Determine the (X, Y) coordinate at the center of the cell enclosing the given text.  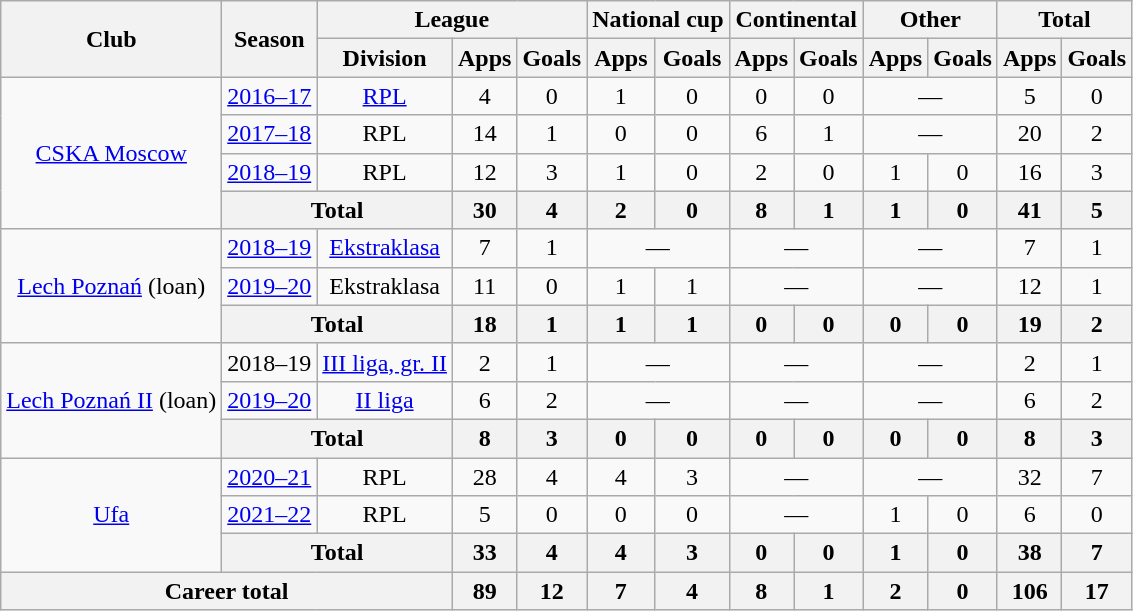
Other (930, 20)
2021–22 (270, 515)
32 (1029, 477)
38 (1029, 553)
106 (1029, 591)
20 (1029, 134)
League (452, 20)
Career total (227, 591)
17 (1097, 591)
2017–18 (270, 134)
Division (385, 58)
National cup (658, 20)
16 (1029, 172)
14 (484, 134)
30 (484, 210)
Ufa (112, 515)
Season (270, 39)
CSKA Moscow (112, 153)
89 (484, 591)
11 (484, 286)
Club (112, 39)
28 (484, 477)
18 (484, 324)
II liga (385, 400)
19 (1029, 324)
Lech Poznań II (loan) (112, 400)
2020–21 (270, 477)
Continental (796, 20)
41 (1029, 210)
III liga, gr. II (385, 362)
Lech Poznań (loan) (112, 286)
33 (484, 553)
2016–17 (270, 96)
